Extract the [X, Y] coordinate from the center of the cell holding the provided text.  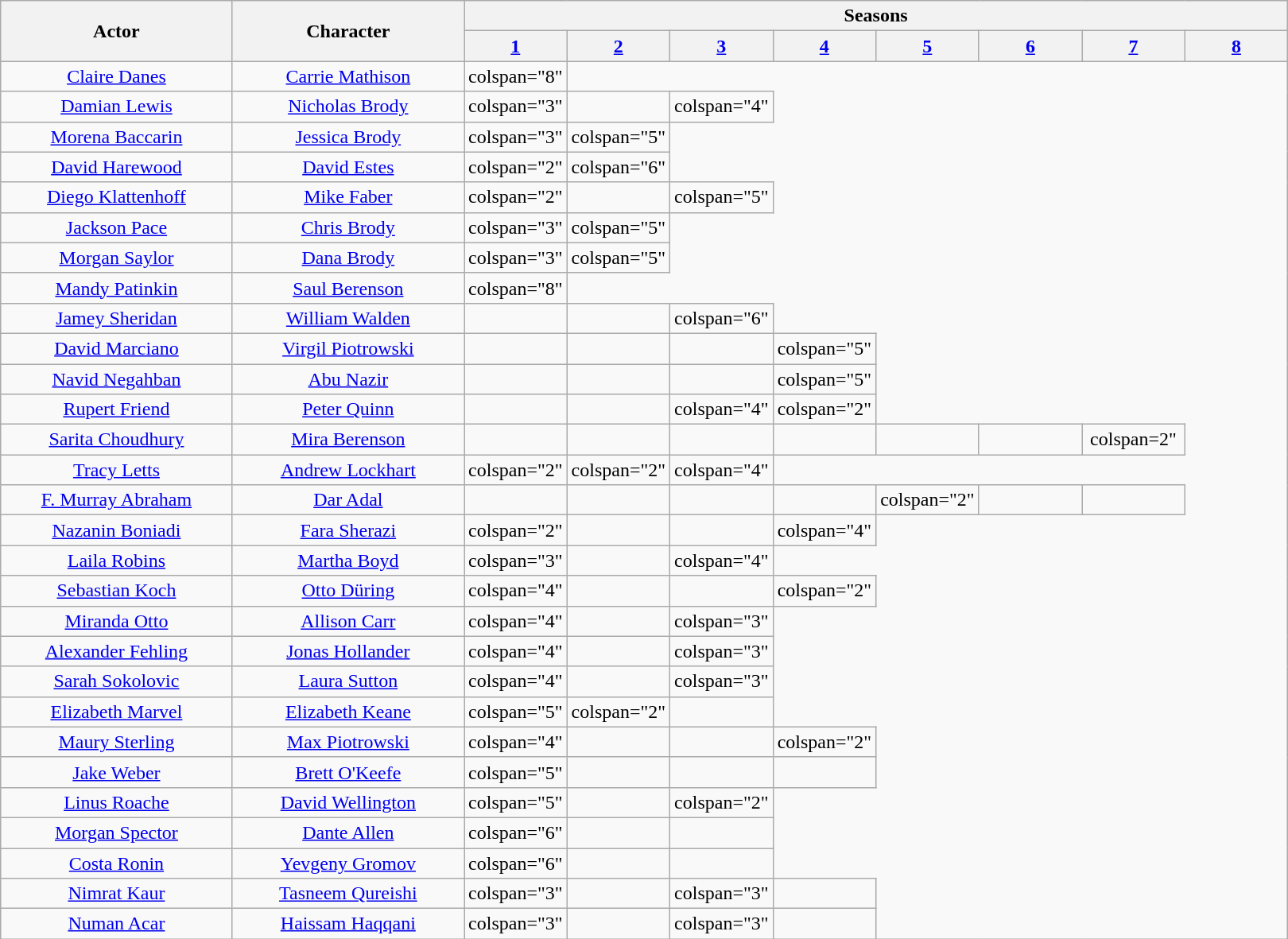
Rupert Friend [116, 409]
Andrew Lockhart [348, 470]
Otto Düring [348, 591]
Morena Baccarin [116, 137]
Yevgeny Gromov [348, 863]
F. Murray Abraham [116, 500]
Max Piotrowski [348, 742]
Costa Ronin [116, 863]
Linus Roache [116, 802]
Diego Klattenhoff [116, 197]
Jonas Hollander [348, 651]
3 [722, 46]
8 [1236, 46]
Allison Carr [348, 621]
Miranda Otto [116, 621]
Numan Acar [116, 924]
Elizabeth Keane [348, 712]
Mandy Patinkin [116, 288]
Nimrat Kaur [116, 894]
William Walden [348, 318]
Dana Brody [348, 258]
Martha Boyd [348, 561]
Jake Weber [116, 772]
Dar Adal [348, 500]
Carrie Mathison [348, 76]
Mira Berenson [348, 440]
David Harewood [116, 167]
Claire Danes [116, 76]
Saul Berenson [348, 288]
Haissam Haqqani [348, 924]
colspan=2" [1134, 440]
Damian Lewis [116, 107]
Mike Faber [348, 197]
Dante Allen [348, 832]
Jamey Sheridan [116, 318]
Laura Sutton [348, 681]
Chris Brody [348, 227]
David Marciano [116, 348]
Peter Quinn [348, 409]
6 [1030, 46]
Jessica Brody [348, 137]
Tracy Letts [116, 470]
1 [516, 46]
2 [619, 46]
5 [928, 46]
Sebastian Koch [116, 591]
Fara Sherazi [348, 530]
David Wellington [348, 802]
7 [1134, 46]
Navid Negahban [116, 379]
Morgan Saylor [116, 258]
Nazanin Boniadi [116, 530]
4 [824, 46]
Seasons [876, 16]
Sarita Choudhury [116, 440]
Alexander Fehling [116, 651]
Sarah Sokolovic [116, 681]
Abu Nazir [348, 379]
Maury Sterling [116, 742]
Nicholas Brody [348, 107]
Morgan Spector [116, 832]
David Estes [348, 167]
Laila Robins [116, 561]
Virgil Piotrowski [348, 348]
Actor [116, 31]
Elizabeth Marvel [116, 712]
Jackson Pace [116, 227]
Brett O'Keefe [348, 772]
Tasneem Qureishi [348, 894]
Character [348, 31]
